Pinpoint the cell where the given text exists, returning its (x, y) midpoint coordinate. 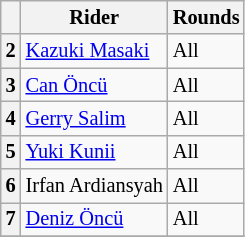
Can Öncü (94, 85)
Kazuki Masaki (94, 51)
Deniz Öncü (94, 219)
Rider (94, 17)
Irfan Ardiansyah (94, 186)
3 (11, 85)
Yuki Kunii (94, 152)
4 (11, 118)
2 (11, 51)
7 (11, 219)
6 (11, 186)
Gerry Salim (94, 118)
5 (11, 152)
Rounds (206, 17)
